Find where the given text appears and provide that cell's center as (x, y) coordinate. 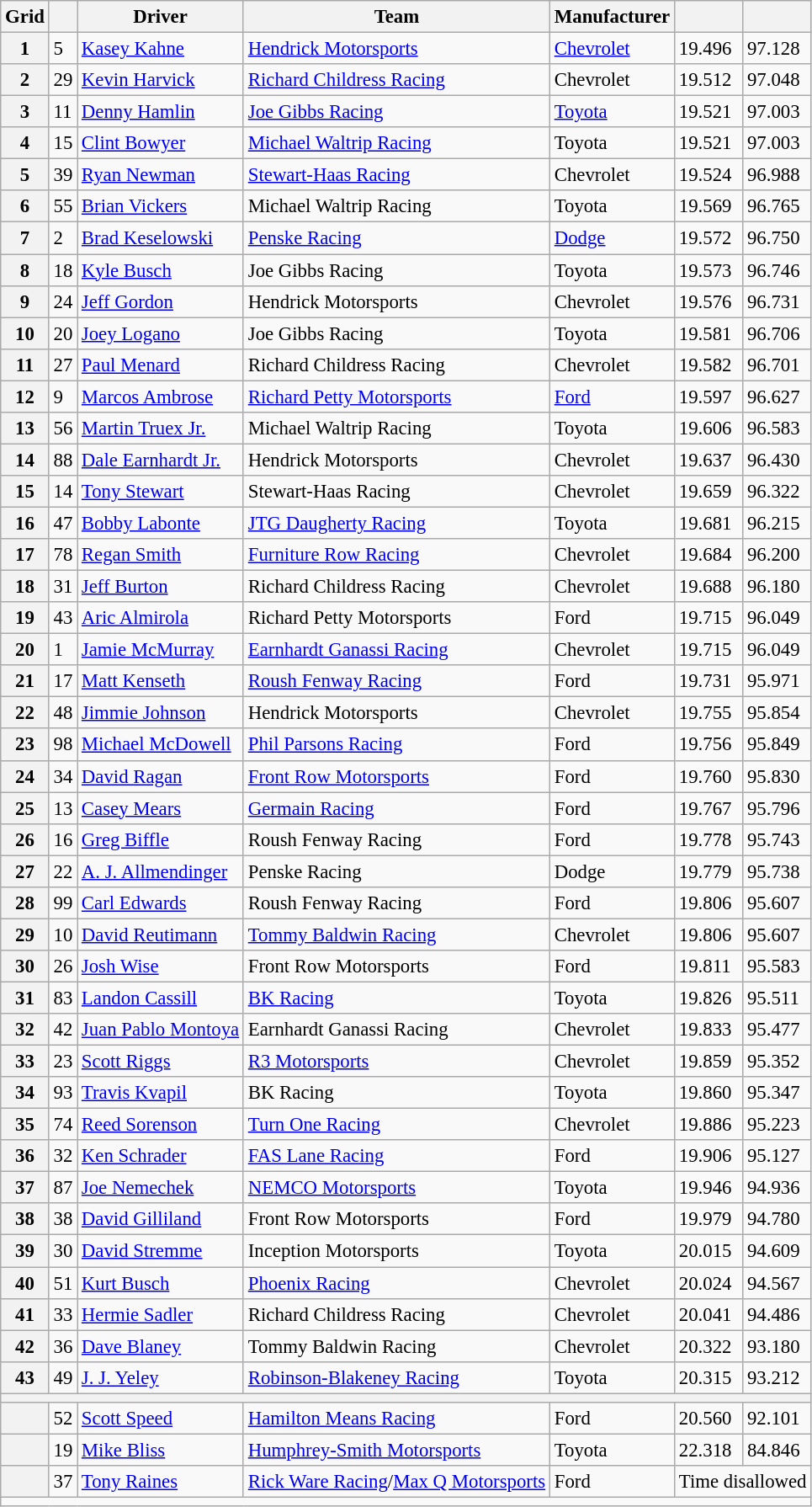
55 (62, 206)
52 (62, 1419)
Jimmie Johnson (161, 713)
Michael McDowell (161, 745)
19.731 (709, 681)
28 (25, 903)
95.854 (778, 713)
Germain Racing (396, 808)
19.688 (709, 587)
Dave Blaney (161, 1346)
96.701 (778, 365)
19.979 (709, 1220)
Tony Raines (161, 1482)
19.946 (709, 1188)
Regan Smith (161, 555)
Hamilton Means Racing (396, 1419)
97.048 (778, 80)
95.796 (778, 808)
19.833 (709, 1030)
Carl Edwards (161, 903)
95.127 (778, 1156)
Joey Logano (161, 333)
Kasey Kahne (161, 49)
96.988 (778, 175)
12 (25, 397)
David Ragan (161, 776)
Bobby Labonte (161, 523)
88 (62, 460)
74 (62, 1125)
20.322 (709, 1346)
96.750 (778, 238)
FAS Lane Racing (396, 1156)
95.347 (778, 1093)
96.627 (778, 397)
19.684 (709, 555)
Jeff Gordon (161, 301)
Matt Kenseth (161, 681)
78 (62, 555)
94.486 (778, 1314)
95.849 (778, 745)
19.581 (709, 333)
96.200 (778, 555)
95.223 (778, 1125)
Denny Hamlin (161, 112)
20.015 (709, 1251)
96.746 (778, 270)
19.906 (709, 1156)
95.583 (778, 967)
Brian Vickers (161, 206)
Furniture Row Racing (396, 555)
20.041 (709, 1314)
Ryan Newman (161, 175)
David Gilliland (161, 1220)
Paul Menard (161, 365)
Phoenix Racing (396, 1283)
Mike Bliss (161, 1450)
35 (25, 1125)
99 (62, 903)
95.511 (778, 998)
R3 Motorsports (396, 1062)
96.706 (778, 333)
19.576 (709, 301)
93 (62, 1093)
96.215 (778, 523)
Grid (25, 17)
98 (62, 745)
Brad Keselowski (161, 238)
19.606 (709, 429)
Josh Wise (161, 967)
95.352 (778, 1062)
19.681 (709, 523)
Kyle Busch (161, 270)
Scott Riggs (161, 1062)
Clint Bowyer (161, 143)
19.496 (709, 49)
Inception Motorsports (396, 1251)
95.738 (778, 871)
94.936 (778, 1188)
Time disallowed (743, 1482)
7 (25, 238)
47 (62, 523)
95.477 (778, 1030)
Ken Schrader (161, 1156)
94.780 (778, 1220)
22.318 (709, 1450)
19.860 (709, 1093)
Juan Pablo Montoya (161, 1030)
19.637 (709, 460)
NEMCO Motorsports (396, 1188)
Casey Mears (161, 808)
51 (62, 1283)
A. J. Allmendinger (161, 871)
48 (62, 713)
19.826 (709, 998)
40 (25, 1283)
Driver (161, 17)
96.322 (778, 492)
19.760 (709, 776)
Joe Nemechek (161, 1188)
95.743 (778, 839)
56 (62, 429)
Kevin Harvick (161, 80)
95.971 (778, 681)
19.778 (709, 839)
Travis Kvapil (161, 1093)
David Reutimann (161, 935)
20.024 (709, 1283)
92.101 (778, 1419)
Jamie McMurray (161, 650)
Kurt Busch (161, 1283)
95.830 (778, 776)
93.212 (778, 1377)
97.128 (778, 49)
96.765 (778, 206)
Rick Ware Racing/Max Q Motorsports (396, 1482)
25 (25, 808)
21 (25, 681)
4 (25, 143)
93.180 (778, 1346)
19.569 (709, 206)
Jeff Burton (161, 587)
96.731 (778, 301)
Tony Stewart (161, 492)
19.756 (709, 745)
Humphrey-Smith Motorsports (396, 1450)
83 (62, 998)
19.859 (709, 1062)
Hermie Sadler (161, 1314)
Greg Biffle (161, 839)
Reed Sorenson (161, 1125)
Phil Parsons Racing (396, 745)
19.572 (709, 238)
96.430 (778, 460)
Robinson-Blakeney Racing (396, 1377)
David Stremme (161, 1251)
Landon Cassill (161, 998)
94.567 (778, 1283)
19.811 (709, 967)
19.597 (709, 397)
Turn One Racing (396, 1125)
Martin Truex Jr. (161, 429)
Dale Earnhardt Jr. (161, 460)
J. J. Yeley (161, 1377)
19.524 (709, 175)
3 (25, 112)
8 (25, 270)
19.582 (709, 365)
Team (396, 17)
19.755 (709, 713)
JTG Daugherty Racing (396, 523)
Manufacturer (612, 17)
19.512 (709, 80)
96.180 (778, 587)
Scott Speed (161, 1419)
19.659 (709, 492)
Marcos Ambrose (161, 397)
96.583 (778, 429)
Aric Almirola (161, 618)
84.846 (778, 1450)
20.560 (709, 1419)
6 (25, 206)
19.886 (709, 1125)
94.609 (778, 1251)
20.315 (709, 1377)
87 (62, 1188)
19.779 (709, 871)
19.573 (709, 270)
19.767 (709, 808)
49 (62, 1377)
41 (25, 1314)
